Find where the given text appears and provide that cell's center as [X, Y] coordinate. 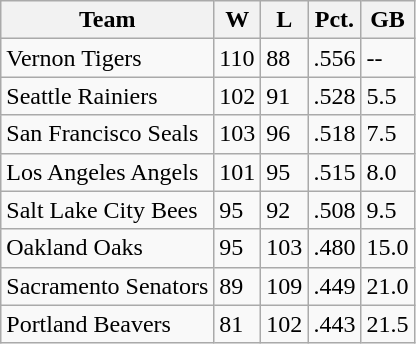
88 [284, 58]
8.0 [388, 172]
-- [388, 58]
7.5 [388, 134]
Team [108, 20]
89 [238, 286]
Seattle Rainiers [108, 96]
Sacramento Senators [108, 286]
GB [388, 20]
.480 [334, 248]
Pct. [334, 20]
81 [238, 324]
15.0 [388, 248]
21.5 [388, 324]
.508 [334, 210]
.515 [334, 172]
91 [284, 96]
Los Angeles Angels [108, 172]
Portland Beavers [108, 324]
W [238, 20]
101 [238, 172]
Vernon Tigers [108, 58]
21.0 [388, 286]
Oakland Oaks [108, 248]
Salt Lake City Bees [108, 210]
9.5 [388, 210]
110 [238, 58]
96 [284, 134]
San Francisco Seals [108, 134]
5.5 [388, 96]
109 [284, 286]
.556 [334, 58]
.443 [334, 324]
.518 [334, 134]
.449 [334, 286]
.528 [334, 96]
92 [284, 210]
L [284, 20]
